Detect which cell encompasses the target text, then output its (X, Y) center coordinate. 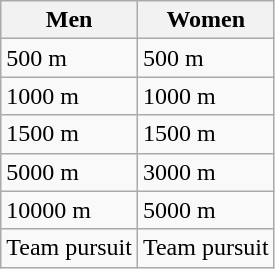
10000 m (70, 210)
Women (206, 20)
Men (70, 20)
3000 m (206, 172)
